Search for the cell housing the specified text and yield its [x, y] center coordinate. 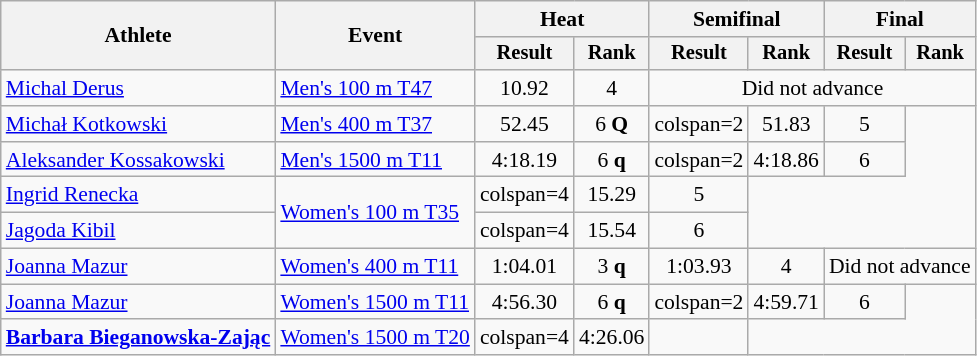
Women's 100 m T35 [375, 212]
Michal Derus [138, 88]
4:56.30 [524, 302]
15.29 [612, 195]
3 q [612, 267]
4:18.86 [786, 160]
15.54 [612, 231]
Heat [562, 19]
4:59.71 [786, 302]
4:26.06 [612, 338]
Semifinal [736, 19]
Women's 1500 m T20 [375, 338]
Aleksander Kossakowski [138, 160]
Women's 1500 m T11 [375, 302]
Men's 1500 m T11 [375, 160]
Ingrid Renecka [138, 195]
4:18.19 [524, 160]
Women's 400 m T11 [375, 267]
Athlete [138, 36]
Jagoda Kibil [138, 231]
Event [375, 36]
Men's 100 m T47 [375, 88]
51.83 [786, 124]
Final [900, 19]
6 Q [612, 124]
10.92 [524, 88]
Barbara Bieganowska-Zając [138, 338]
1:04.01 [524, 267]
Michał Kotkowski [138, 124]
52.45 [524, 124]
1:03.93 [698, 267]
Men's 400 m T37 [375, 124]
